Return [x, y] of the center of cell containing provided text 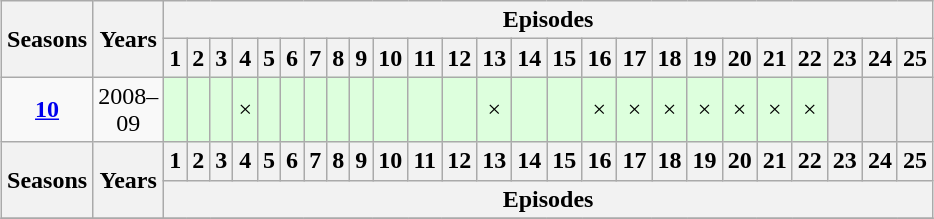
2008–09 [128, 110]
